Search for the cell housing the specified text and yield its [x, y] center coordinate. 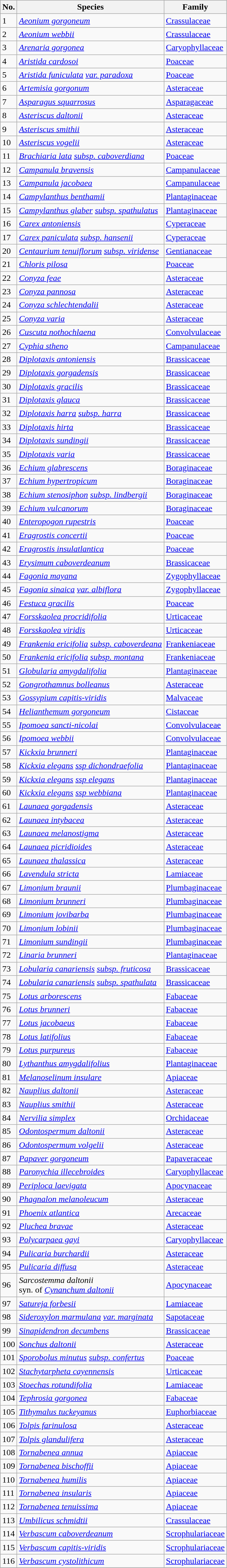
95 [9, 1267]
Carex antoniensis [90, 224]
108 [9, 1452]
25 [9, 319]
106 [9, 1425]
Diplotaxis harra subsp. harra [90, 414]
Gongrothamnus bolleanus [90, 684]
32 [9, 414]
45 [9, 589]
71 [9, 942]
36 [9, 468]
16 [9, 224]
11 [9, 156]
Kickxia elegans ssp dichondraefolia [90, 765]
Tithymalus tuckeyanus [90, 1412]
Campylanthus benthamii [90, 197]
93 [9, 1240]
84 [9, 1118]
Verbascum capitis-viridis [90, 1547]
Limonium lobinii [90, 928]
52 [9, 684]
Sinapidendron decumbens [90, 1331]
Enteropogon rupestris [90, 522]
7 [9, 102]
Lobularia canariensis subsp. spathulata [90, 982]
94 [9, 1253]
110 [9, 1479]
Stoechas rotundifolia [90, 1385]
Eragrostis insulatlantica [90, 549]
60 [9, 793]
Sonchus daltonii [90, 1344]
Launaea picridioides [90, 847]
70 [9, 928]
Aristida cardosoi [90, 61]
Odontospermum daltonii [90, 1131]
65 [9, 861]
Euphorbiaceae [195, 1412]
116 [9, 1561]
74 [9, 982]
105 [9, 1412]
Arenaria gorgonea [90, 48]
Conyza varia [90, 319]
83 [9, 1104]
Conyza pannosa [90, 291]
Lavendula stricta [90, 874]
47 [9, 617]
Frankenia ericifolia subsp. caboverdeana [90, 644]
112 [9, 1507]
115 [9, 1547]
Kickxia elegans ssp webbiana [90, 793]
Gentianaceae [195, 251]
76 [9, 1009]
68 [9, 901]
23 [9, 291]
Ipomoea sancti-nicolai [90, 725]
Species [90, 7]
Asteriscus vogelii [90, 142]
20 [9, 251]
Tornabenea tenuissima [90, 1507]
107 [9, 1439]
Cistaceae [195, 711]
Diplotaxis glauca [90, 400]
88 [9, 1172]
Aeonium gorgoneum [90, 21]
46 [9, 603]
Paronychia illecebroides [90, 1172]
64 [9, 847]
Conyza schlechtendalii [90, 305]
82 [9, 1091]
Launaea melanostigma [90, 833]
Limonium brunneri [90, 901]
Artemisia gorgonum [90, 88]
113 [9, 1520]
86 [9, 1145]
Kickxia brunneri [90, 752]
Family [195, 7]
Tolpis glandulifera [90, 1439]
6 [9, 88]
9 [9, 129]
50 [9, 657]
2 [9, 34]
Lotus jacobaeus [90, 1023]
Tephrosia gorgonea [90, 1398]
Lotus arborescens [90, 996]
Papaveraceae [195, 1158]
77 [9, 1023]
Asparagaceae [195, 102]
Helianthemum gorgoneum [90, 711]
10 [9, 142]
87 [9, 1158]
Phagnalon melanoleucum [90, 1199]
Sapotaceae [195, 1317]
Aristida funiculata var. paradoxa [90, 75]
Tornabenea humilis [90, 1479]
Lotus brunneri [90, 1009]
24 [9, 305]
57 [9, 752]
Arecaceae [195, 1212]
Diplotaxis sundingii [90, 441]
Diplotaxis gorgadensis [90, 373]
55 [9, 725]
99 [9, 1331]
109 [9, 1466]
15 [9, 210]
73 [9, 969]
80 [9, 1064]
Launaea gorgadensis [90, 806]
Malvaceae [195, 698]
Melanoselinum insulare [90, 1077]
17 [9, 237]
Sideroxylon marmulana var. marginata [90, 1317]
43 [9, 562]
78 [9, 1037]
Globularia amygdalifolia [90, 671]
Lotus purpureus [90, 1050]
Aeonium webbii [90, 34]
28 [9, 359]
Periploca laevigata [90, 1185]
29 [9, 373]
35 [9, 454]
Ipomoea webbii [90, 738]
Lobularia canariensis subsp. fruticosa [90, 969]
Campylanthus glaber subsp. spathulatus [90, 210]
Cuscuta nothochlaena [90, 332]
Asteriscus daltonii [90, 115]
Sarcostemma daltoniisyn. of Cynanchum daltonii [90, 1285]
Echium stenosiphon subsp. lindbergii [90, 495]
5 [9, 75]
111 [9, 1493]
Sporobolus minutus subsp. confertus [90, 1358]
Diplotaxis antoniensis [90, 359]
49 [9, 644]
56 [9, 738]
Diplotaxis varia [90, 454]
Polycarpaea gayi [90, 1240]
61 [9, 806]
Limonium braunii [90, 888]
103 [9, 1385]
44 [9, 576]
Echium hypertropicum [90, 481]
No. [9, 7]
Nauplius daltonii [90, 1091]
Pulicaria diffusa [90, 1267]
Limonium jovibarba [90, 915]
Tornabenea bischoffii [90, 1466]
Brachiaria lata subsp. caboverdiana [90, 156]
Conyza feae [90, 278]
97 [9, 1304]
Chloris pilosa [90, 264]
54 [9, 711]
Kickxia elegans ssp elegans [90, 779]
Diplotaxis gracilis [90, 386]
72 [9, 955]
39 [9, 508]
Diplotaxis hirta [90, 427]
Pulicaria burchardii [90, 1253]
92 [9, 1226]
58 [9, 765]
85 [9, 1131]
Nervilia simplex [90, 1118]
62 [9, 820]
Echium glabrescens [90, 468]
41 [9, 535]
Stachytarpheta cayennensis [90, 1371]
48 [9, 630]
Umbilicus schmidtii [90, 1520]
Fagonia sinaica var. albiflora [90, 589]
96 [9, 1285]
Tornabenea annua [90, 1452]
91 [9, 1212]
Forsskaolea procridifolia [90, 617]
81 [9, 1077]
Orchidaceae [195, 1118]
Campanula jacobaea [90, 183]
89 [9, 1185]
Limonium sundingii [90, 942]
Tolpis farinulosa [90, 1425]
Forsskaolea viridis [90, 630]
Papaver gorgoneum [90, 1158]
Nauplius smithii [90, 1104]
51 [9, 671]
Frankenia ericifolia subsp. montana [90, 657]
75 [9, 996]
Echium vulcanorum [90, 508]
69 [9, 915]
Lotus latifolius [90, 1037]
4 [9, 61]
Eragrostis concertii [90, 535]
104 [9, 1398]
21 [9, 264]
90 [9, 1199]
Verbascum caboverdeanum [90, 1534]
1 [9, 21]
Gossypium capitis-viridis [90, 698]
33 [9, 427]
Festuca gracilis [90, 603]
67 [9, 888]
14 [9, 197]
79 [9, 1050]
30 [9, 386]
Carex paniculata subsp. hansenii [90, 237]
12 [9, 170]
22 [9, 278]
Centaurium tenuiflorum subsp. viridense [90, 251]
Phoenix atlantica [90, 1212]
114 [9, 1534]
Asteriscus smithii [90, 129]
102 [9, 1371]
Lythanthus amygdalifolius [90, 1064]
42 [9, 549]
37 [9, 481]
63 [9, 833]
26 [9, 332]
Launaea intybacea [90, 820]
Campanula bravensis [90, 170]
38 [9, 495]
Linaria brunneri [90, 955]
Erysimum caboverdeanum [90, 562]
3 [9, 48]
98 [9, 1317]
31 [9, 400]
Satureja forbesii [90, 1304]
53 [9, 698]
101 [9, 1358]
Cyphia stheno [90, 346]
8 [9, 115]
34 [9, 441]
Fagonia mayana [90, 576]
Launaea thalassica [90, 861]
100 [9, 1344]
Verbascum cystolithicum [90, 1561]
Tornabenea insularis [90, 1493]
40 [9, 522]
Asparagus squarrosus [90, 102]
Odontospermum volgelii [90, 1145]
66 [9, 874]
27 [9, 346]
59 [9, 779]
Pluchea bravae [90, 1226]
13 [9, 183]
